Pinpoint the cell where the given text exists, returning its (X, Y) midpoint coordinate. 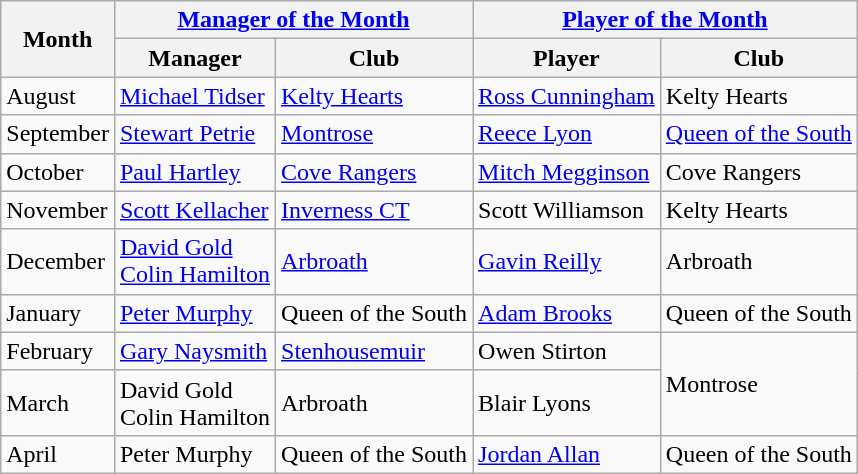
Stenhousemuir (374, 351)
April (58, 454)
Adam Brooks (567, 313)
Manager (194, 58)
Reece Lyon (567, 134)
February (58, 351)
March (58, 402)
October (58, 172)
Owen Stirton (567, 351)
Inverness CT (374, 210)
September (58, 134)
August (58, 96)
Scott Kellacher (194, 210)
Manager of the Month (293, 20)
Ross Cunningham (567, 96)
Blair Lyons (567, 402)
Gary Naysmith (194, 351)
Month (58, 39)
Gavin Reilly (567, 262)
Player (567, 58)
December (58, 262)
Michael Tidser (194, 96)
January (58, 313)
Jordan Allan (567, 454)
Paul Hartley (194, 172)
Scott Williamson (567, 210)
Mitch Megginson (567, 172)
Player of the Month (666, 20)
Stewart Petrie (194, 134)
November (58, 210)
